Extract the (x, y) coordinate from the center of the cell holding the provided text.  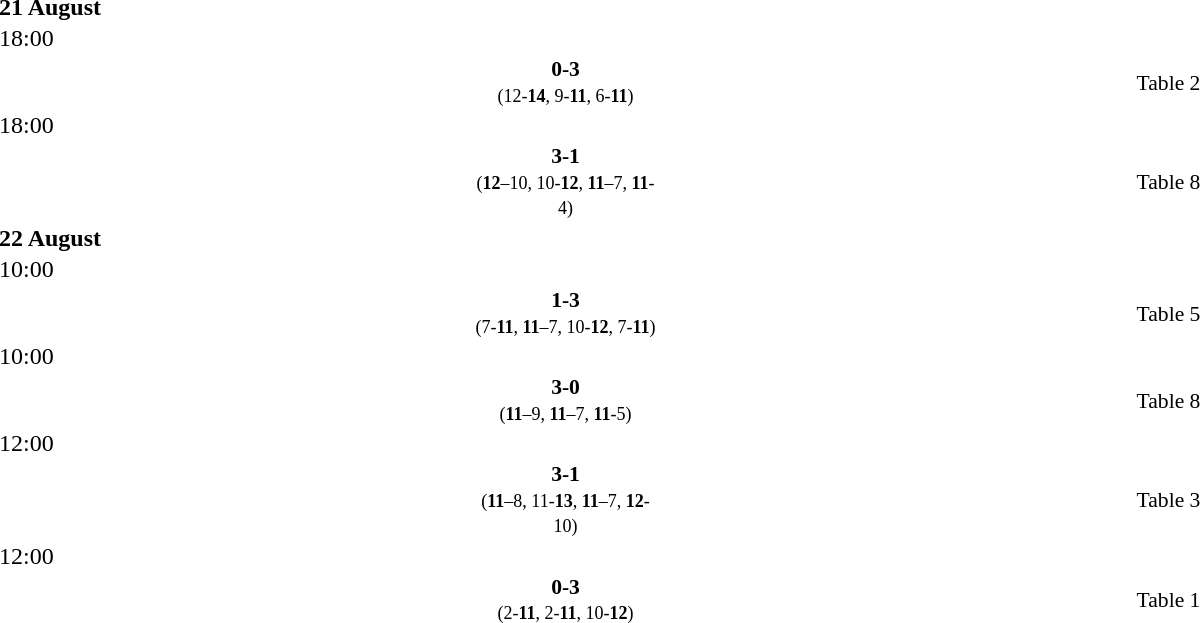
3-1 (12–10, 10-12, 11–7, 11-4) (566, 182)
0-3 (12-14, 9-11, 6-11) (566, 82)
1-3 (7-11, 11–7, 10-12, 7-11) (566, 313)
3-0 (11–9, 11–7, 11-5) (566, 400)
3-1 (11–8, 11-13, 11–7, 12-10) (566, 500)
